Detect which cell encompasses the target text, then output its (X, Y) center coordinate. 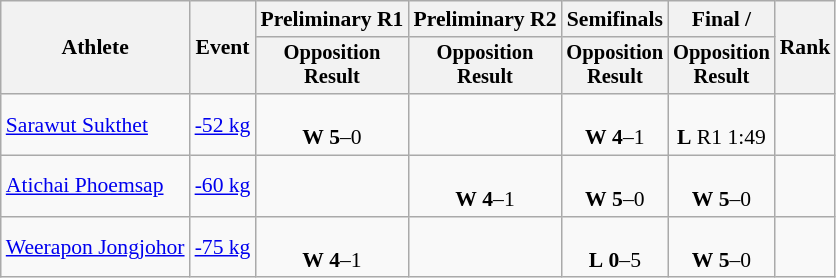
Weerapon Jongjohor (96, 248)
Athlete (96, 48)
Final / (722, 19)
Event (223, 48)
-60 kg (223, 186)
Atichai Phoemsap (96, 186)
Preliminary R1 (332, 19)
-52 kg (223, 124)
Semifinals (616, 19)
L R1 1:49 (722, 124)
L 0–5 (616, 248)
-75 kg (223, 248)
Sarawut Sukthet (96, 124)
Preliminary R2 (484, 19)
Rank (806, 48)
